Return the (X, Y) coordinate for the center point of the cell that contains the specified text.  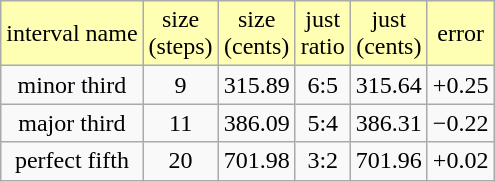
minor third (72, 85)
size (cents) (256, 34)
size (steps) (180, 34)
315.64 (388, 85)
9 (180, 85)
315.89 (256, 85)
11 (180, 123)
perfect fifth (72, 161)
6:5 (322, 85)
error (460, 34)
+0.02 (460, 161)
just (cents) (388, 34)
5:4 (322, 123)
3:2 (322, 161)
20 (180, 161)
+0.25 (460, 85)
701.98 (256, 161)
386.31 (388, 123)
−0.22 (460, 123)
701.96 (388, 161)
386.09 (256, 123)
major third (72, 123)
just ratio (322, 34)
interval name (72, 34)
